Identify which cell holds the provided text, then report its (x, y) central coordinate. 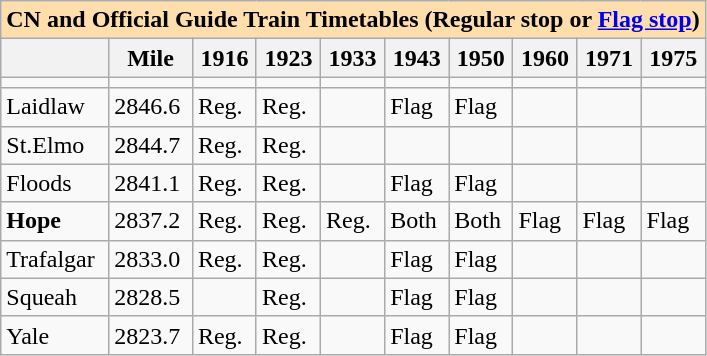
1916 (224, 58)
2844.7 (151, 145)
Laidlaw (55, 107)
2837.2 (151, 221)
1971 (609, 58)
2841.1 (151, 183)
1933 (353, 58)
2846.6 (151, 107)
CN and Official Guide Train Timetables (Regular stop or Flag stop) (353, 20)
2823.7 (151, 335)
1960 (545, 58)
Floods (55, 183)
2828.5 (151, 297)
1943 (417, 58)
1950 (481, 58)
1975 (673, 58)
Mile (151, 58)
Hope (55, 221)
Trafalgar (55, 259)
Yale (55, 335)
1923 (288, 58)
Squeah (55, 297)
St.Elmo (55, 145)
2833.0 (151, 259)
